Locate the cell with the specified text and output its [x, y] center coordinate. 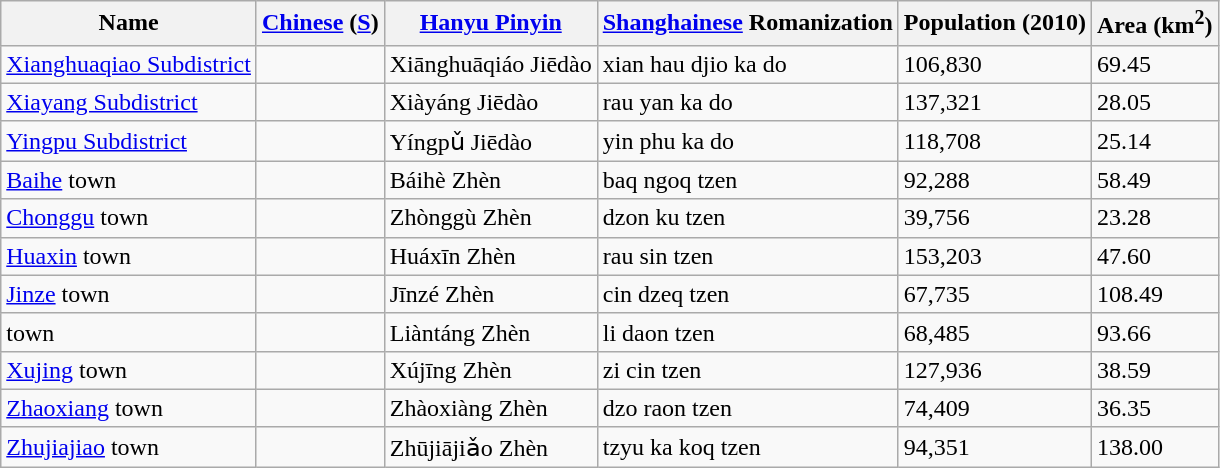
108.49 [1154, 294]
153,203 [994, 256]
rau yan ka do [748, 102]
67,735 [994, 294]
106,830 [994, 64]
Zhònggù Zhèn [490, 218]
Chinese (S) [320, 24]
Huáxīn Zhèn [490, 256]
127,936 [994, 370]
92,288 [994, 180]
Chonggu town [129, 218]
36.35 [1154, 408]
Xiānghuāqiáo Jiēdào [490, 64]
68,485 [994, 332]
Yíngpǔ Jiēdào [490, 141]
93.66 [1154, 332]
Baihe town [129, 180]
94,351 [994, 447]
138.00 [1154, 447]
23.28 [1154, 218]
58.49 [1154, 180]
rau sin tzen [748, 256]
yin phu ka do [748, 141]
Jīnzé Zhèn [490, 294]
zi cin tzen [748, 370]
Population (2010) [994, 24]
Liàntáng Zhèn [490, 332]
baq ngoq tzen [748, 180]
Yingpu Subdistrict [129, 141]
28.05 [1154, 102]
xian hau djio ka do [748, 64]
Zhàoxiàng Zhèn [490, 408]
Xújīng Zhèn [490, 370]
dzon ku tzen [748, 218]
Hanyu Pinyin [490, 24]
69.45 [1154, 64]
Xiayang Subdistrict [129, 102]
Name [129, 24]
Area (km2) [1154, 24]
Shanghainese Romanization [748, 24]
Xujing town [129, 370]
Xianghuaqiao Subdistrict [129, 64]
Zhūjiājiǎo Zhèn [490, 447]
tzyu ka koq tzen [748, 447]
Jinze town [129, 294]
dzo raon tzen [748, 408]
38.59 [1154, 370]
118,708 [994, 141]
Xiàyáng Jiēdào [490, 102]
74,409 [994, 408]
Zhujiajiao town [129, 447]
Zhaoxiang town [129, 408]
Báihè Zhèn [490, 180]
47.60 [1154, 256]
Huaxin town [129, 256]
li daon tzen [748, 332]
cin dzeq tzen [748, 294]
39,756 [994, 218]
137,321 [994, 102]
town [129, 332]
25.14 [1154, 141]
